Locate the cell with the specified text and output its (X, Y) center coordinate. 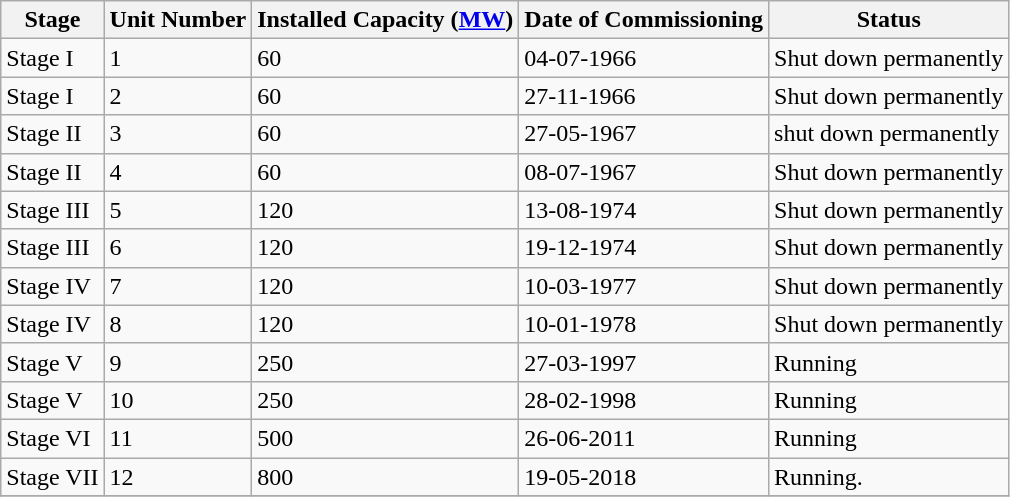
5 (178, 210)
10 (178, 400)
27-03-1997 (644, 362)
Status (889, 20)
27-05-1967 (644, 134)
Stage VI (52, 438)
27-11-1966 (644, 96)
9 (178, 362)
Unit Number (178, 20)
2 (178, 96)
8 (178, 324)
10-03-1977 (644, 286)
7 (178, 286)
11 (178, 438)
1 (178, 58)
13-08-1974 (644, 210)
6 (178, 248)
26-06-2011 (644, 438)
28-02-1998 (644, 400)
04-07-1966 (644, 58)
19-05-2018 (644, 477)
19-12-1974 (644, 248)
Stage (52, 20)
4 (178, 172)
Running. (889, 477)
3 (178, 134)
Stage VII (52, 477)
10-01-1978 (644, 324)
Date of Commissioning (644, 20)
500 (386, 438)
12 (178, 477)
shut down permanently (889, 134)
800 (386, 477)
08-07-1967 (644, 172)
Installed Capacity (MW) (386, 20)
